Provide the (X, Y) coordinate of the cell's center where the given text is located.  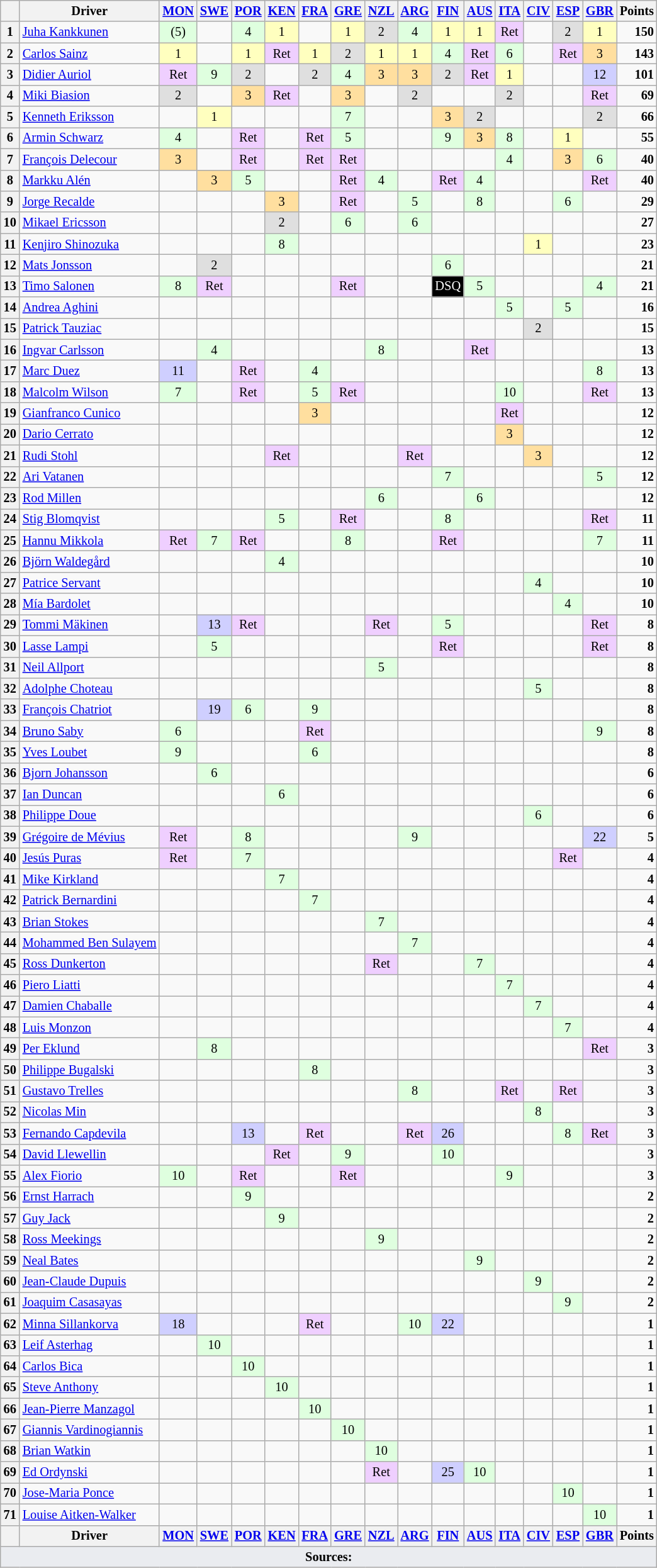
Mohammed Ben Sulayem (89, 943)
Alex Fiorio (89, 1175)
Carlos Bica (89, 1366)
70 (10, 1493)
36 (10, 773)
Björn Waldegård (89, 561)
Steve Anthony (89, 1387)
49 (10, 1049)
Sources: (328, 1557)
Markku Alén (89, 181)
51 (10, 1091)
Armin Schwarz (89, 138)
Ross Dunkerton (89, 964)
Patrick Tauziac (89, 328)
67 (10, 1430)
46 (10, 985)
Patrick Bernardini (89, 900)
Jose-Maria Ponce (89, 1493)
Patrice Servant (89, 583)
31 (10, 668)
David Llewellin (89, 1155)
62 (10, 1324)
Jorge Recalde (89, 201)
34 (10, 731)
65 (10, 1387)
Marc Duez (89, 371)
DSQ (448, 286)
14 (10, 308)
30 (10, 646)
(5) (178, 32)
24 (10, 519)
33 (10, 710)
Andrea Aghini (89, 308)
Leif Asterhag (89, 1345)
Rod Millen (89, 498)
Kenneth Eriksson (89, 117)
Brian Stokes (89, 922)
Jean-Pierre Manzagol (89, 1409)
143 (637, 53)
Bruno Saby (89, 731)
Adolphe Choteau (89, 688)
101 (637, 74)
Timo Salonen (89, 286)
Bjorn Johansson (89, 773)
50 (10, 1070)
Juha Kankkunen (89, 32)
Kenjiro Shinozuka (89, 244)
52 (10, 1112)
17 (10, 371)
Jean-Claude Dupuis (89, 1282)
Nicolas Min (89, 1112)
François Delecour (89, 159)
Per Eklund (89, 1049)
Giannis Vardinogiannis (89, 1430)
Ross Meekings (89, 1239)
Yves Loubet (89, 752)
35 (10, 752)
59 (10, 1260)
Damien Chaballe (89, 1006)
63 (10, 1345)
Luis Monzon (89, 1028)
Ari Vatanen (89, 477)
Mike Kirkland (89, 879)
28 (10, 604)
39 (10, 837)
47 (10, 1006)
43 (10, 922)
Ernst Harrach (89, 1197)
64 (10, 1366)
Dario Cerrato (89, 434)
Louise Aitken-Walker (89, 1515)
68 (10, 1451)
Mía Bardolet (89, 604)
Miki Biasion (89, 96)
Neil Allport (89, 668)
Philippe Bugalski (89, 1070)
Stig Blomqvist (89, 519)
Tommi Mäkinen (89, 625)
Malcolm Wilson (89, 392)
38 (10, 815)
61 (10, 1302)
Mats Jonsson (89, 265)
48 (10, 1028)
Neal Bates (89, 1260)
37 (10, 795)
44 (10, 943)
Rudi Stohl (89, 456)
57 (10, 1218)
41 (10, 879)
Grégoire de Mévius (89, 837)
Joaquim Casasayas (89, 1302)
Gianfranco Cunico (89, 413)
Philippe Doue (89, 815)
Gustavo Trelles (89, 1091)
Brian Watkin (89, 1451)
Piero Liatti (89, 985)
32 (10, 688)
53 (10, 1133)
56 (10, 1197)
20 (10, 434)
Didier Auriol (89, 74)
Ed Ordynski (89, 1472)
45 (10, 964)
Lasse Lampi (89, 646)
Fernando Capdevila (89, 1133)
François Chatriot (89, 710)
Ian Duncan (89, 795)
Jesús Puras (89, 858)
42 (10, 900)
Hannu Mikkola (89, 540)
60 (10, 1282)
Carlos Sainz (89, 53)
Mikael Ericsson (89, 223)
Ingvar Carlsson (89, 350)
54 (10, 1155)
Guy Jack (89, 1218)
150 (637, 32)
58 (10, 1239)
Minna Sillankorva (89, 1324)
71 (10, 1515)
